Return (X, Y) of the center of cell containing provided text 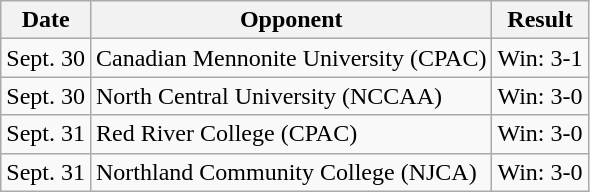
Canadian Mennonite University (CPAC) (290, 58)
Result (540, 20)
Opponent (290, 20)
Red River College (CPAC) (290, 134)
Date (46, 20)
Win: 3-1 (540, 58)
North Central University (NCCAA) (290, 96)
Northland Community College (NJCA) (290, 172)
